Find where the given text appears and provide that cell's center as [X, Y] coordinate. 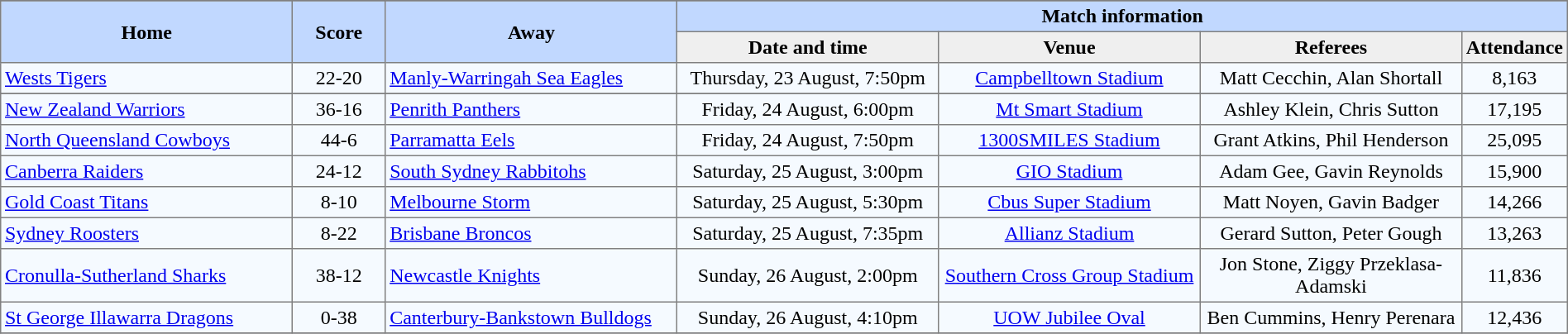
24-12 [339, 171]
Melbourne Storm [531, 203]
Friday, 24 August, 7:50pm [808, 141]
Matt Noyen, Gavin Badger [1331, 203]
Sydney Roosters [147, 233]
Date and time [808, 47]
25,095 [1514, 141]
Manly-Warringah Sea Eagles [531, 79]
8-22 [339, 233]
Saturday, 25 August, 7:35pm [808, 233]
0-38 [339, 317]
22-20 [339, 79]
8-10 [339, 203]
Newcastle Knights [531, 275]
New Zealand Warriors [147, 109]
North Queensland Cowboys [147, 141]
Adam Gee, Gavin Reynolds [1331, 171]
Match information [1122, 17]
Wests Tigers [147, 79]
Thursday, 23 August, 7:50pm [808, 79]
Gold Coast Titans [147, 203]
Campbelltown Stadium [1070, 79]
Home [147, 31]
Attendance [1514, 47]
38-12 [339, 275]
Sunday, 26 August, 2:00pm [808, 275]
St George Illawarra Dragons [147, 317]
15,900 [1514, 171]
Ben Cummins, Henry Perenara [1331, 317]
South Sydney Rabbitohs [531, 171]
GIO Stadium [1070, 171]
8,163 [1514, 79]
UOW Jubilee Oval [1070, 317]
Sunday, 26 August, 4:10pm [808, 317]
Saturday, 25 August, 5:30pm [808, 203]
Gerard Sutton, Peter Gough [1331, 233]
44-6 [339, 141]
Saturday, 25 August, 3:00pm [808, 171]
1300SMILES Stadium [1070, 141]
Grant Atkins, Phil Henderson [1331, 141]
Venue [1070, 47]
Jon Stone, Ziggy Przeklasa-Adamski [1331, 275]
13,263 [1514, 233]
Referees [1331, 47]
Canberra Raiders [147, 171]
Friday, 24 August, 6:00pm [808, 109]
Away [531, 31]
36-16 [339, 109]
11,836 [1514, 275]
Penrith Panthers [531, 109]
Canterbury-Bankstown Bulldogs [531, 317]
17,195 [1514, 109]
Allianz Stadium [1070, 233]
Ashley Klein, Chris Sutton [1331, 109]
Brisbane Broncos [531, 233]
Cronulla-Sutherland Sharks [147, 275]
Cbus Super Stadium [1070, 203]
Score [339, 31]
Mt Smart Stadium [1070, 109]
12,436 [1514, 317]
14,266 [1514, 203]
Parramatta Eels [531, 141]
Matt Cecchin, Alan Shortall [1331, 79]
Southern Cross Group Stadium [1070, 275]
